Search for the cell housing the specified text and yield its [x, y] center coordinate. 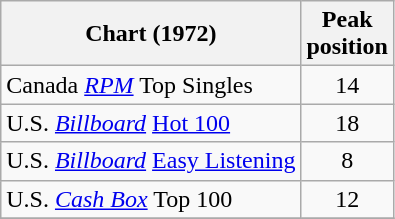
U.S. Cash Box Top 100 [151, 199]
12 [347, 199]
Canada RPM Top Singles [151, 85]
14 [347, 85]
8 [347, 161]
18 [347, 123]
Chart (1972) [151, 34]
Peakposition [347, 34]
U.S. Billboard Hot 100 [151, 123]
U.S. Billboard Easy Listening [151, 161]
